From the cell containing the given text, extract its center point as [X, Y] coordinate. 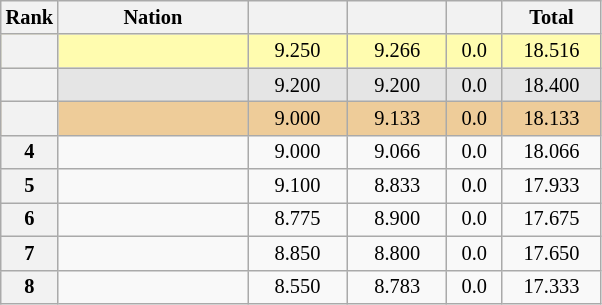
Total [552, 17]
8.850 [298, 253]
5 [30, 186]
17.675 [552, 219]
9.066 [397, 152]
Rank [30, 17]
6 [30, 219]
17.333 [552, 287]
8.783 [397, 287]
18.133 [552, 118]
8.900 [397, 219]
9.100 [298, 186]
18.400 [552, 85]
18.516 [552, 51]
4 [30, 152]
17.933 [552, 186]
8 [30, 287]
9.266 [397, 51]
9.133 [397, 118]
7 [30, 253]
Nation [153, 17]
8.550 [298, 287]
9.250 [298, 51]
18.066 [552, 152]
17.650 [552, 253]
8.800 [397, 253]
8.833 [397, 186]
8.775 [298, 219]
